Determine the (X, Y) coordinate at the center of the cell enclosing the given text.  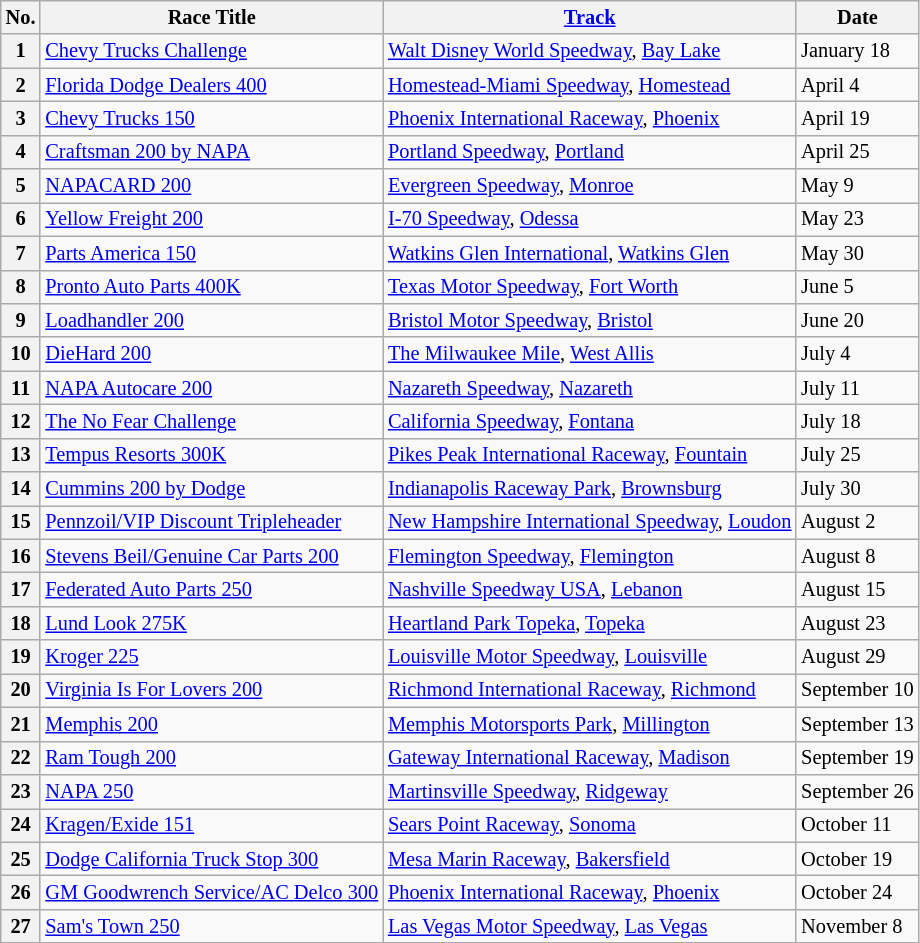
13 (21, 455)
23 (21, 791)
April 4 (857, 85)
Tempus Resorts 300K (212, 455)
July 11 (857, 388)
July 25 (857, 455)
Chevy Trucks 150 (212, 118)
DieHard 200 (212, 354)
25 (21, 859)
Craftsman 200 by NAPA (212, 152)
August 2 (857, 522)
GM Goodwrench Service/AC Delco 300 (212, 892)
May 30 (857, 253)
Evergreen Speedway, Monroe (590, 186)
Bristol Motor Speedway, Bristol (590, 320)
November 8 (857, 926)
September 26 (857, 791)
The Milwaukee Mile, West Allis (590, 354)
Pennzoil/VIP Discount Tripleheader (212, 522)
Memphis Motorsports Park, Millington (590, 724)
October 19 (857, 859)
September 13 (857, 724)
Sam's Town 250 (212, 926)
14 (21, 489)
24 (21, 825)
Kroger 225 (212, 657)
Indianapolis Raceway Park, Brownsburg (590, 489)
July 30 (857, 489)
NAPACARD 200 (212, 186)
June 5 (857, 287)
Lund Look 275K (212, 623)
21 (21, 724)
Date (857, 17)
3 (21, 118)
18 (21, 623)
Ram Tough 200 (212, 758)
Las Vegas Motor Speedway, Las Vegas (590, 926)
Virginia Is For Lovers 200 (212, 690)
Heartland Park Topeka, Topeka (590, 623)
Louisville Motor Speedway, Louisville (590, 657)
Track (590, 17)
I-70 Speedway, Odessa (590, 219)
July 18 (857, 421)
Mesa Marin Raceway, Bakersfield (590, 859)
Homestead-Miami Speedway, Homestead (590, 85)
15 (21, 522)
August 8 (857, 556)
7 (21, 253)
8 (21, 287)
Flemington Speedway, Flemington (590, 556)
No. (21, 17)
The No Fear Challenge (212, 421)
September 19 (857, 758)
Stevens Beil/Genuine Car Parts 200 (212, 556)
New Hampshire International Speedway, Loudon (590, 522)
NAPA 250 (212, 791)
Texas Motor Speedway, Fort Worth (590, 287)
June 20 (857, 320)
October 24 (857, 892)
Cummins 200 by Dodge (212, 489)
Pronto Auto Parts 400K (212, 287)
NAPA Autocare 200 (212, 388)
August 23 (857, 623)
5 (21, 186)
Parts America 150 (212, 253)
May 23 (857, 219)
1 (21, 51)
12 (21, 421)
Kragen/Exide 151 (212, 825)
16 (21, 556)
4 (21, 152)
Richmond International Raceway, Richmond (590, 690)
Chevy Trucks Challenge (212, 51)
Nazareth Speedway, Nazareth (590, 388)
September 10 (857, 690)
October 11 (857, 825)
Watkins Glen International, Watkins Glen (590, 253)
2 (21, 85)
Pikes Peak International Raceway, Fountain (590, 455)
August 29 (857, 657)
19 (21, 657)
22 (21, 758)
Martinsville Speedway, Ridgeway (590, 791)
Sears Point Raceway, Sonoma (590, 825)
17 (21, 589)
20 (21, 690)
11 (21, 388)
Yellow Freight 200 (212, 219)
Memphis 200 (212, 724)
Race Title (212, 17)
Federated Auto Parts 250 (212, 589)
26 (21, 892)
July 4 (857, 354)
Portland Speedway, Portland (590, 152)
10 (21, 354)
27 (21, 926)
May 9 (857, 186)
Florida Dodge Dealers 400 (212, 85)
Nashville Speedway USA, Lebanon (590, 589)
Dodge California Truck Stop 300 (212, 859)
Loadhandler 200 (212, 320)
April 19 (857, 118)
January 18 (857, 51)
August 15 (857, 589)
6 (21, 219)
April 25 (857, 152)
Gateway International Raceway, Madison (590, 758)
Walt Disney World Speedway, Bay Lake (590, 51)
9 (21, 320)
California Speedway, Fontana (590, 421)
